Extract the (x, y) coordinate from the center of the cell holding the provided text.  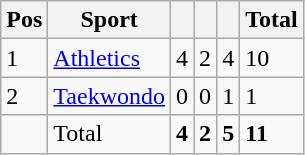
Taekwondo (110, 96)
Pos (24, 20)
Sport (110, 20)
5 (228, 134)
11 (272, 134)
10 (272, 58)
Athletics (110, 58)
